Find where the given text appears and provide that cell's center as [x, y] coordinate. 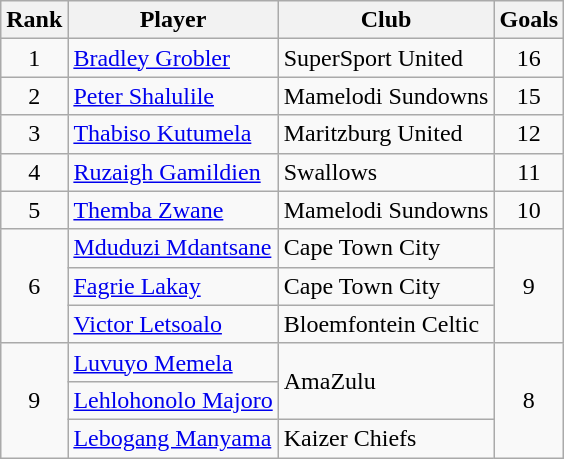
2 [34, 96]
Themba Zwane [173, 210]
Lehlohonolo Majoro [173, 400]
Bloemfontein Celtic [386, 324]
Fagrie Lakay [173, 286]
Peter Shalulile [173, 96]
3 [34, 134]
Club [386, 20]
Swallows [386, 172]
6 [34, 286]
10 [529, 210]
4 [34, 172]
Ruzaigh Gamildien [173, 172]
12 [529, 134]
Victor Letsoalo [173, 324]
Goals [529, 20]
AmaZulu [386, 381]
11 [529, 172]
Lebogang Manyama [173, 438]
5 [34, 210]
Kaizer Chiefs [386, 438]
Thabiso Kutumela [173, 134]
Player [173, 20]
Rank [34, 20]
15 [529, 96]
Maritzburg United [386, 134]
8 [529, 400]
16 [529, 58]
Bradley Grobler [173, 58]
Mduduzi Mdantsane [173, 248]
Luvuyo Memela [173, 362]
1 [34, 58]
SuperSport United [386, 58]
